Output the [X, Y] coordinate of the center of the cell containing the given text.  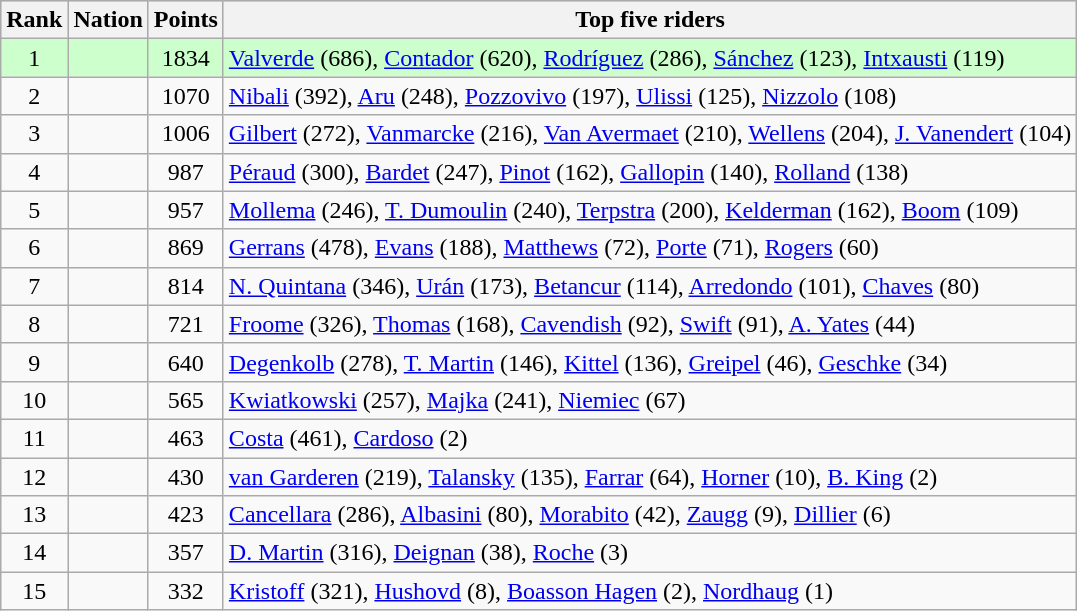
987 [186, 172]
Valverde (686), Contador (620), Rodríguez (286), Sánchez (123), Intxausti (119) [650, 58]
814 [186, 286]
3 [34, 134]
N. Quintana (346), Urán (173), Betancur (114), Arredondo (101), Chaves (80) [650, 286]
Nation [108, 20]
6 [34, 248]
Gerrans (478), Evans (188), Matthews (72), Porte (71), Rogers (60) [650, 248]
565 [186, 400]
332 [186, 591]
4 [34, 172]
Costa (461), Cardoso (2) [650, 438]
430 [186, 477]
1834 [186, 58]
Nibali (392), Aru (248), Pozzovivo (197), Ulissi (125), Nizzolo (108) [650, 96]
Rank [34, 20]
8 [34, 324]
Froome (326), Thomas (168), Cavendish (92), Swift (91), A. Yates (44) [650, 324]
640 [186, 362]
1 [34, 58]
869 [186, 248]
957 [186, 210]
Kwiatkowski (257), Majka (241), Niemiec (67) [650, 400]
van Garderen (219), Talansky (135), Farrar (64), Horner (10), B. King (2) [650, 477]
Gilbert (272), Vanmarcke (216), Van Avermaet (210), Wellens (204), J. Vanendert (104) [650, 134]
Cancellara (286), Albasini (80), Morabito (42), Zaugg (9), Dillier (6) [650, 515]
15 [34, 591]
14 [34, 553]
Degenkolb (278), T. Martin (146), Kittel (136), Greipel (46), Geschke (34) [650, 362]
Top five riders [650, 20]
423 [186, 515]
9 [34, 362]
Kristoff (321), Hushovd (8), Boasson Hagen (2), Nordhaug (1) [650, 591]
463 [186, 438]
Péraud (300), Bardet (247), Pinot (162), Gallopin (140), Rolland (138) [650, 172]
721 [186, 324]
Mollema (246), T. Dumoulin (240), Terpstra (200), Kelderman (162), Boom (109) [650, 210]
D. Martin (316), Deignan (38), Roche (3) [650, 553]
2 [34, 96]
12 [34, 477]
7 [34, 286]
1006 [186, 134]
13 [34, 515]
357 [186, 553]
11 [34, 438]
1070 [186, 96]
5 [34, 210]
Points [186, 20]
10 [34, 400]
